Return the [X, Y] coordinate for the center point of the cell that contains the specified text.  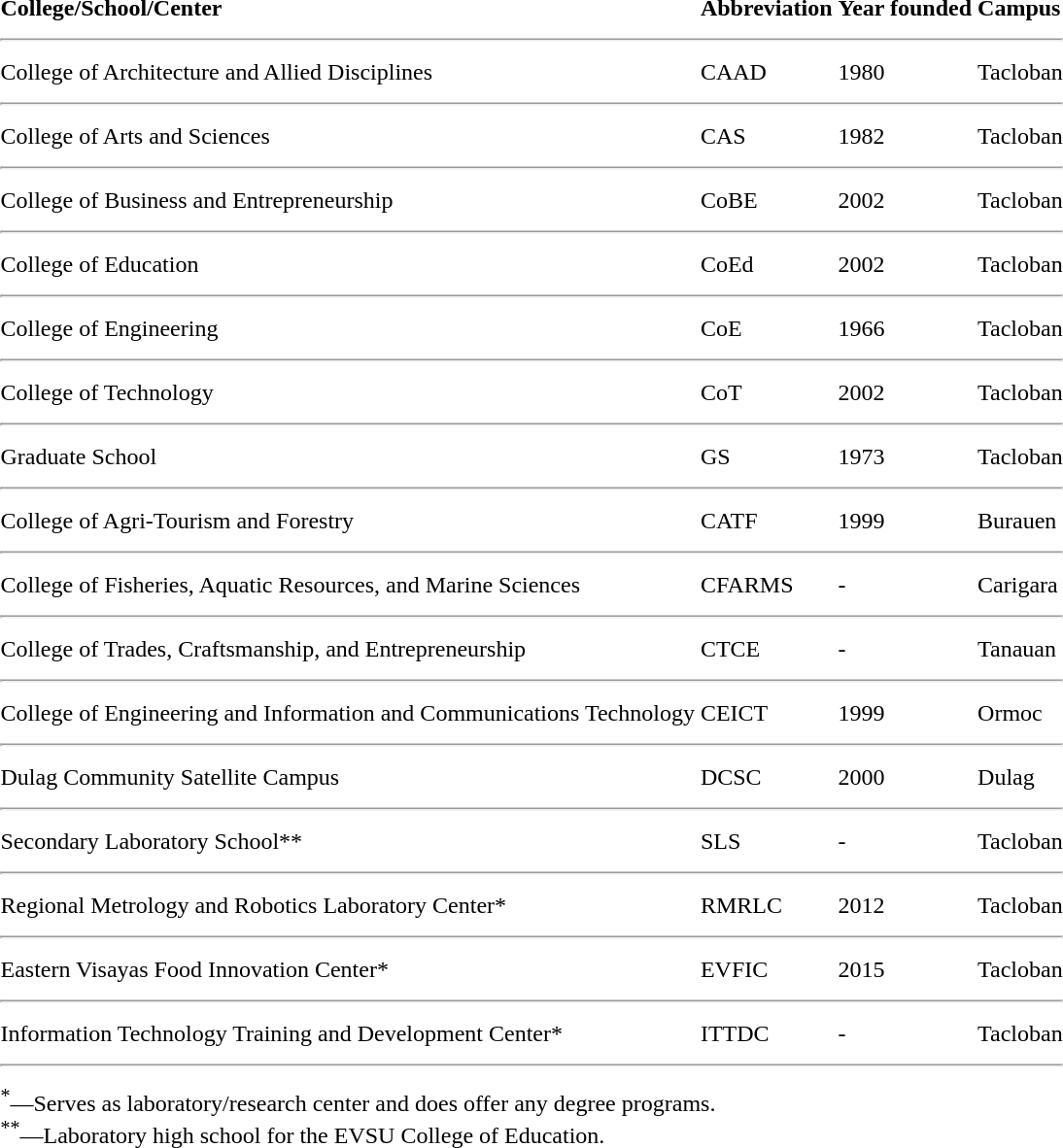
DCSC [766, 777]
CoBE [766, 200]
1980 [906, 72]
CoE [766, 328]
2015 [906, 969]
2000 [906, 777]
CFARMS [766, 585]
1973 [906, 456]
CTCE [766, 649]
RMRLC [766, 905]
CoEd [766, 264]
1966 [906, 328]
CEICT [766, 713]
SLS [766, 841]
CAS [766, 136]
CAAD [766, 72]
2012 [906, 905]
1982 [906, 136]
ITTDC [766, 1033]
CATF [766, 521]
GS [766, 456]
CoT [766, 392]
EVFIC [766, 969]
